Scan for the cell matching the given text and deliver its (X, Y) coordinate at center. 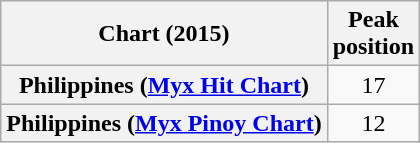
17 (373, 85)
Chart (2015) (164, 34)
12 (373, 123)
Philippines (Myx Pinoy Chart) (164, 123)
Philippines (Myx Hit Chart) (164, 85)
Peak position (373, 34)
